Scan for the cell matching the given text and deliver its (x, y) coordinate at center. 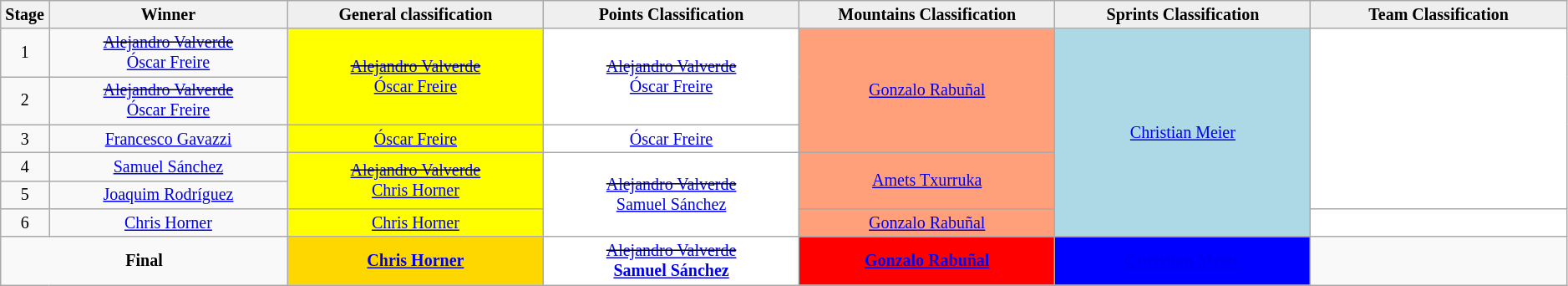
Joaquim Rodríguez (169, 194)
4 (25, 167)
Stage (25, 15)
6 (25, 222)
Winner (169, 15)
Francesco Gavazzi (169, 139)
Mountains Classification (927, 15)
Amets Txurruka (927, 181)
Final (145, 261)
3 (25, 139)
Points Classification (671, 15)
5 (25, 194)
Alejandro ValverdeChris Horner (415, 181)
Samuel Sánchez (169, 167)
Sprints Classification (1183, 15)
General classification (415, 15)
1 (25, 54)
Team Classification (1439, 15)
2 (25, 100)
